Scan for the cell matching the given text and deliver its (X, Y) coordinate at center. 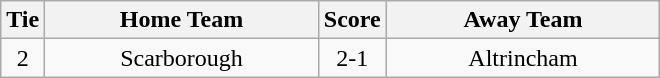
Score (352, 20)
2 (23, 58)
Scarborough (182, 58)
Altrincham (523, 58)
Away Team (523, 20)
Home Team (182, 20)
Tie (23, 20)
2-1 (352, 58)
